Find where the given text appears and provide that cell's center as (x, y) coordinate. 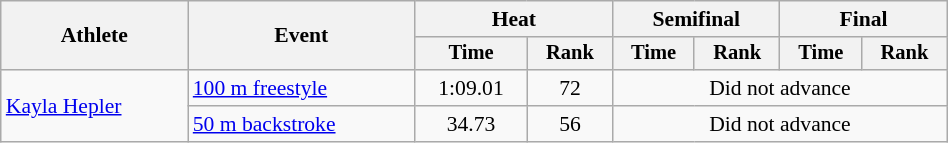
1:09.01 (471, 88)
100 m freestyle (302, 88)
Semifinal (696, 19)
50 m backstroke (302, 124)
72 (570, 88)
56 (570, 124)
Athlete (94, 36)
Kayla Hepler (94, 106)
34.73 (471, 124)
Heat (514, 19)
Event (302, 36)
Final (864, 19)
